For the text-containing cell, return its midpoint in [X, Y] coordinate format. 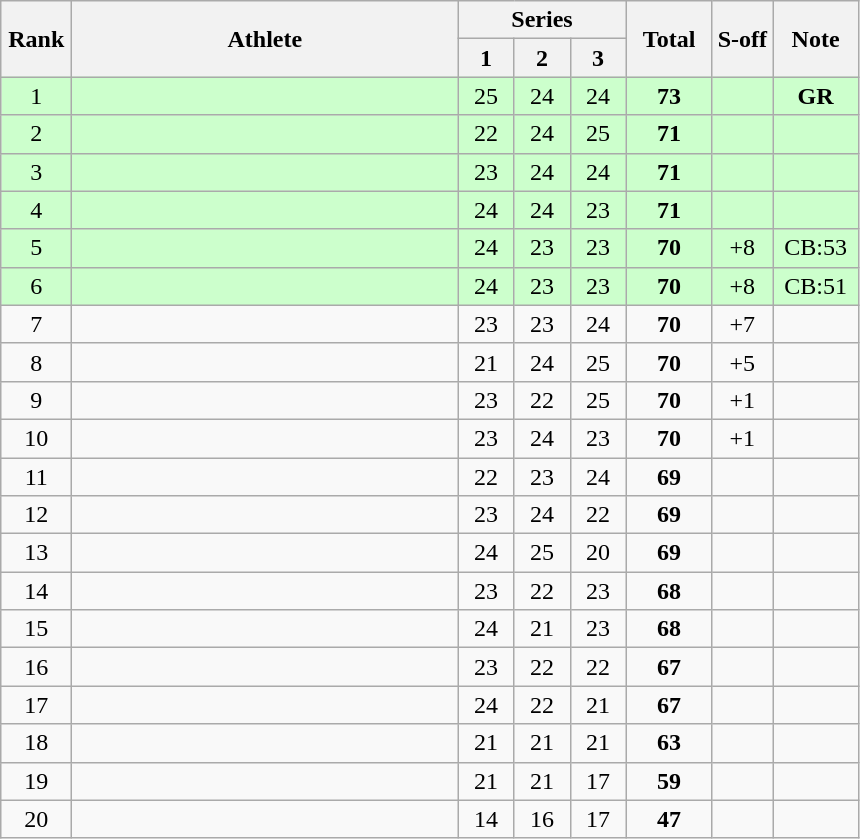
6 [36, 286]
Total [669, 39]
+5 [742, 362]
S-off [742, 39]
10 [36, 438]
CB:51 [816, 286]
Athlete [265, 39]
13 [36, 553]
47 [669, 819]
11 [36, 477]
Note [816, 39]
59 [669, 781]
19 [36, 781]
GR [816, 96]
7 [36, 324]
12 [36, 515]
4 [36, 210]
5 [36, 248]
18 [36, 743]
63 [669, 743]
Rank [36, 39]
CB:53 [816, 248]
Series [542, 20]
9 [36, 400]
8 [36, 362]
+7 [742, 324]
15 [36, 629]
73 [669, 96]
